Detect which cell encompasses the target text, then output its (x, y) center coordinate. 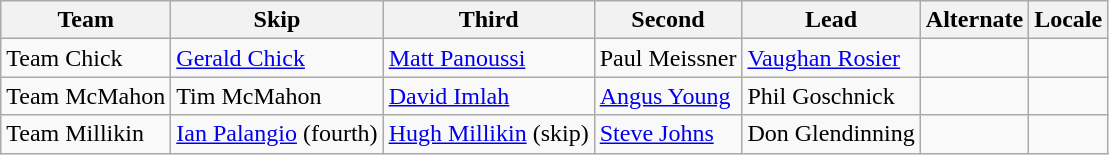
Vaughan Rosier (831, 58)
Steve Johns (668, 134)
Alternate (974, 20)
Paul Meissner (668, 58)
Team McMahon (86, 96)
Skip (277, 20)
Tim McMahon (277, 96)
David Imlah (488, 96)
Matt Panoussi (488, 58)
Team Chick (86, 58)
Gerald Chick (277, 58)
Ian Palangio (fourth) (277, 134)
Hugh Millikin (skip) (488, 134)
Team Millikin (86, 134)
Lead (831, 20)
Don Glendinning (831, 134)
Team (86, 20)
Second (668, 20)
Third (488, 20)
Locale (1068, 20)
Phil Goschnick (831, 96)
Angus Young (668, 96)
